Return [X, Y] of the center of cell containing provided text 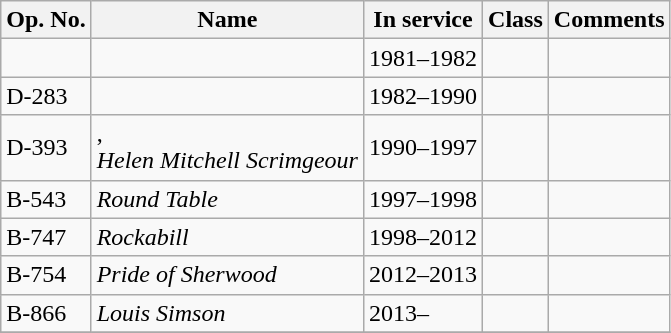
Comments [609, 20]
1982–1990 [422, 96]
B-747 [46, 237]
2013– [422, 313]
,Helen Mitchell Scrimgeour [227, 148]
In service [422, 20]
Round Table [227, 199]
B-866 [46, 313]
Op. No. [46, 20]
1997–1998 [422, 199]
1990–1997 [422, 148]
B-543 [46, 199]
B-754 [46, 275]
Class [516, 20]
1981–1982 [422, 58]
Rockabill [227, 237]
2012–2013 [422, 275]
Pride of Sherwood [227, 275]
Name [227, 20]
D-393 [46, 148]
Louis Simson [227, 313]
1998–2012 [422, 237]
D-283 [46, 96]
